Return the (x, y) coordinate for the center point of the cell that contains the specified text.  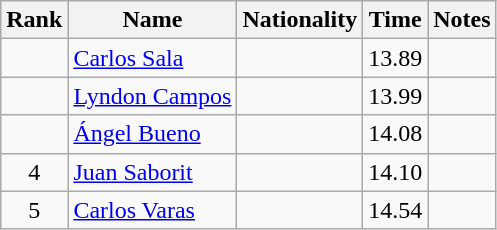
Ángel Bueno (152, 134)
Notes (462, 20)
Nationality (300, 20)
Carlos Varas (152, 210)
13.99 (396, 96)
14.08 (396, 134)
Carlos Sala (152, 58)
Name (152, 20)
Lyndon Campos (152, 96)
Time (396, 20)
5 (34, 210)
Juan Saborit (152, 172)
Rank (34, 20)
4 (34, 172)
14.10 (396, 172)
13.89 (396, 58)
14.54 (396, 210)
